Detect which cell encompasses the target text, then output its (X, Y) center coordinate. 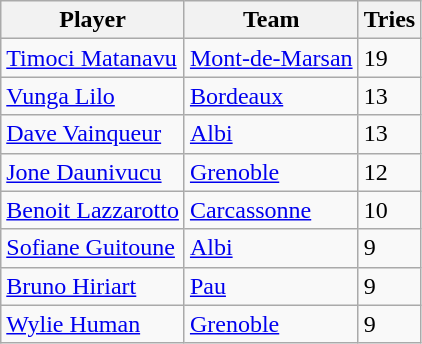
10 (390, 210)
Sofiane Guitoune (93, 248)
Bordeaux (271, 96)
Timoci Matanavu (93, 58)
Vunga Lilo (93, 96)
Wylie Human (93, 324)
Mont-de-Marsan (271, 58)
Bruno Hiriart (93, 286)
Player (93, 20)
12 (390, 172)
Tries (390, 20)
Benoit Lazzarotto (93, 210)
Pau (271, 286)
Jone Daunivucu (93, 172)
19 (390, 58)
Carcassonne (271, 210)
Dave Vainqueur (93, 134)
Team (271, 20)
